Return [X, Y] of the center of cell containing provided text 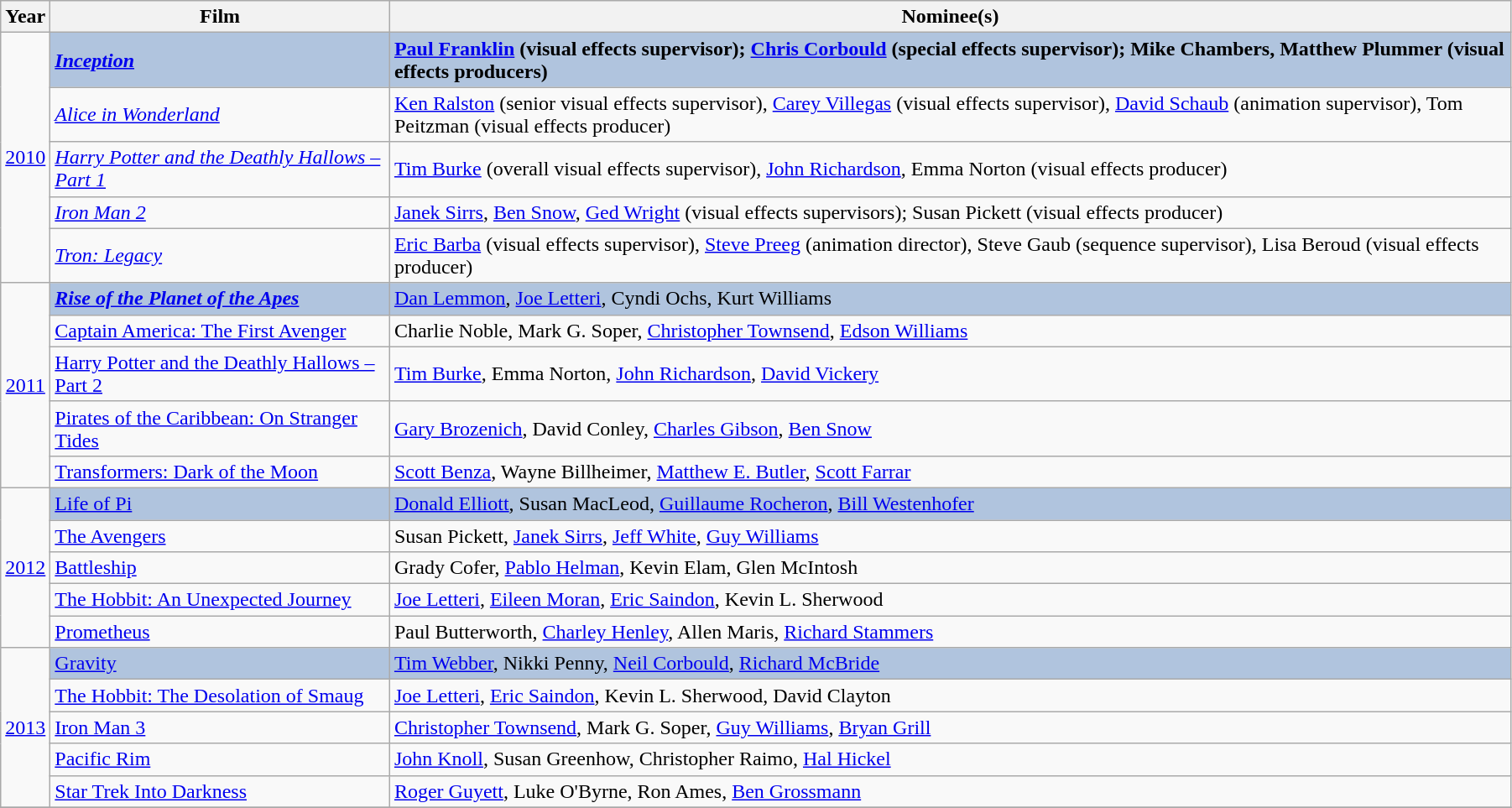
Gravity [220, 664]
Star Trek Into Darkness [220, 791]
Pirates of the Caribbean: On Stranger Tides [220, 428]
Dan Lemmon, Joe Letteri, Cyndi Ochs, Kurt Williams [950, 299]
Life of Pi [220, 503]
Gary Brozenich, David Conley, Charles Gibson, Ben Snow [950, 428]
Rise of the Planet of the Apes [220, 299]
2013 [25, 727]
2010 [25, 158]
Prometheus [220, 632]
Pacific Rim [220, 759]
Susan Pickett, Janek Sirrs, Jeff White, Guy Williams [950, 536]
John Knoll, Susan Greenhow, Christopher Raimo, Hal Hickel [950, 759]
Christopher Townsend, Mark G. Soper, Guy Williams, Bryan Grill [950, 727]
The Hobbit: An Unexpected Journey [220, 600]
Battleship [220, 568]
The Avengers [220, 536]
Tim Burke (overall visual effects supervisor), John Richardson, Emma Norton (visual effects producer) [950, 169]
Inception [220, 60]
Captain America: The First Avenger [220, 331]
Tim Webber, Nikki Penny, Neil Corbould, Richard McBride [950, 664]
Nominee(s) [950, 17]
Roger Guyett, Luke O'Byrne, Ron Ames, Ben Grossmann [950, 791]
Harry Potter and the Deathly Hallows – Part 1 [220, 169]
The Hobbit: The Desolation of Smaug [220, 696]
Joe Letteri, Eric Saindon, Kevin L. Sherwood, David Clayton [950, 696]
Transformers: Dark of the Moon [220, 472]
Charlie Noble, Mark G. Soper, Christopher Townsend, Edson Williams [950, 331]
2012 [25, 567]
Film [220, 17]
2011 [25, 385]
Donald Elliott, Susan MacLeod, Guillaume Rocheron, Bill Westenhofer [950, 503]
Joe Letteri, Eileen Moran, Eric Saindon, Kevin L. Sherwood [950, 600]
Paul Franklin (visual effects supervisor); Chris Corbould (special effects supervisor); Mike Chambers, Matthew Plummer (visual effects producers) [950, 60]
Grady Cofer, Pablo Helman, Kevin Elam, Glen McIntosh [950, 568]
Scott Benza, Wayne Billheimer, Matthew E. Butler, Scott Farrar [950, 472]
Year [25, 17]
Harry Potter and the Deathly Hallows – Part 2 [220, 374]
Iron Man 2 [220, 212]
Eric Barba (visual effects supervisor), Steve Preeg (animation director), Steve Gaub (sequence supervisor), Lisa Beroud (visual effects producer) [950, 255]
Alice in Wonderland [220, 114]
Janek Sirrs, Ben Snow, Ged Wright (visual effects supervisors); Susan Pickett (visual effects producer) [950, 212]
Tim Burke, Emma Norton, John Richardson, David Vickery [950, 374]
Tron: Legacy [220, 255]
Paul Butterworth, Charley Henley, Allen Maris, Richard Stammers [950, 632]
Iron Man 3 [220, 727]
